Capture the cell that displays the provided text and extract its [X, Y] central coordinate. 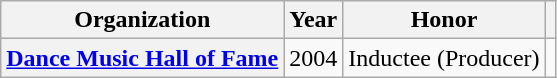
Year [314, 20]
Organization [142, 20]
Inductee (Producer) [444, 58]
Honor [444, 20]
2004 [314, 58]
Dance Music Hall of Fame [142, 58]
